Identify which cell holds the provided text, then report its [X, Y] central coordinate. 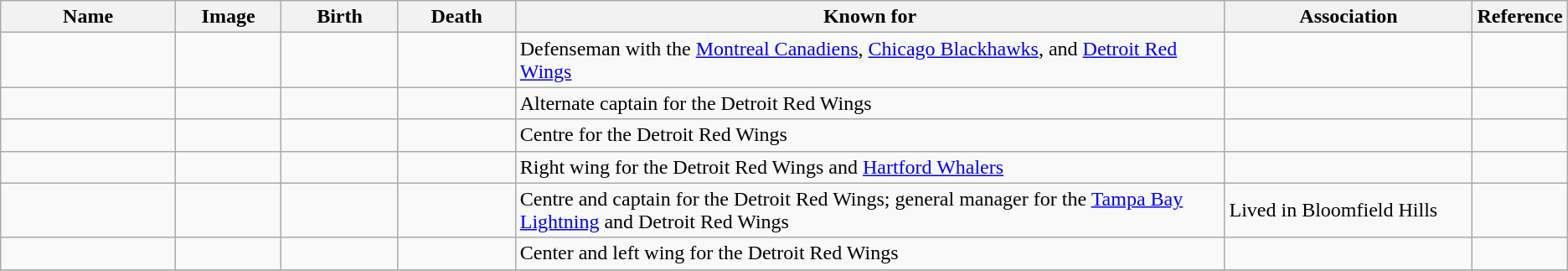
Center and left wing for the Detroit Red Wings [869, 253]
Defenseman with the Montreal Canadiens, Chicago Blackhawks, and Detroit Red Wings [869, 60]
Centre and captain for the Detroit Red Wings; general manager for the Tampa Bay Lightning and Detroit Red Wings [869, 210]
Image [228, 17]
Reference [1519, 17]
Known for [869, 17]
Name [89, 17]
Lived in Bloomfield Hills [1349, 210]
Right wing for the Detroit Red Wings and Hartford Whalers [869, 167]
Death [456, 17]
Centre for the Detroit Red Wings [869, 135]
Association [1349, 17]
Alternate captain for the Detroit Red Wings [869, 103]
Birth [340, 17]
